Identify which cell holds the provided text, then report its [x, y] central coordinate. 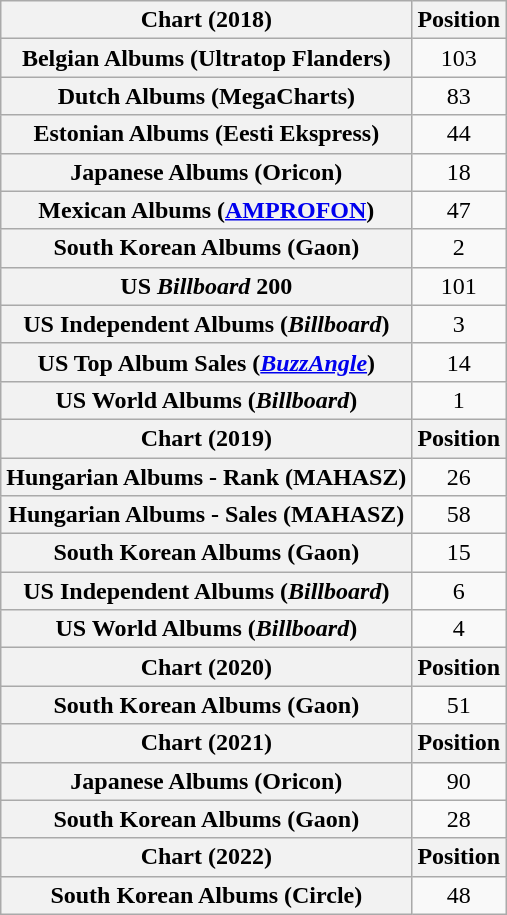
Chart (2020) [206, 667]
28 [459, 819]
83 [459, 96]
26 [459, 477]
Hungarian Albums - Rank (MAHASZ) [206, 477]
Estonian Albums (Eesti Ekspress) [206, 134]
Chart (2018) [206, 20]
101 [459, 286]
18 [459, 172]
103 [459, 58]
Mexican Albums (AMPROFON) [206, 210]
51 [459, 705]
3 [459, 324]
44 [459, 134]
Chart (2021) [206, 743]
Chart (2022) [206, 857]
1 [459, 400]
Belgian Albums (Ultratop Flanders) [206, 58]
14 [459, 362]
US Billboard 200 [206, 286]
48 [459, 895]
4 [459, 629]
Hungarian Albums - Sales (MAHASZ) [206, 515]
15 [459, 553]
2 [459, 248]
47 [459, 210]
US Top Album Sales (BuzzAngle) [206, 362]
South Korean Albums (Circle) [206, 895]
90 [459, 781]
Chart (2019) [206, 438]
Dutch Albums (MegaCharts) [206, 96]
58 [459, 515]
6 [459, 591]
